From the cell containing the given text, extract its center point as (X, Y) coordinate. 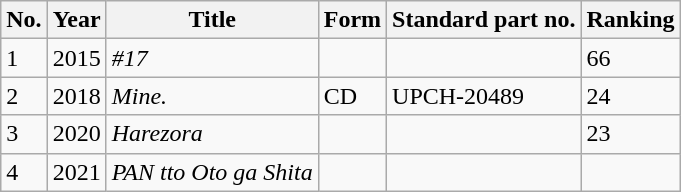
Ranking (630, 20)
2 (24, 96)
Harezora (212, 134)
24 (630, 96)
PAN tto Oto ga Shita (212, 172)
66 (630, 58)
Form (352, 20)
2018 (76, 96)
2015 (76, 58)
No. (24, 20)
UPCH-20489 (484, 96)
Standard part no. (484, 20)
1 (24, 58)
23 (630, 134)
3 (24, 134)
4 (24, 172)
Year (76, 20)
#17 (212, 58)
2020 (76, 134)
Title (212, 20)
Mine. (212, 96)
CD (352, 96)
2021 (76, 172)
